Return the [X, Y] coordinate for the center point of the cell that contains the specified text.  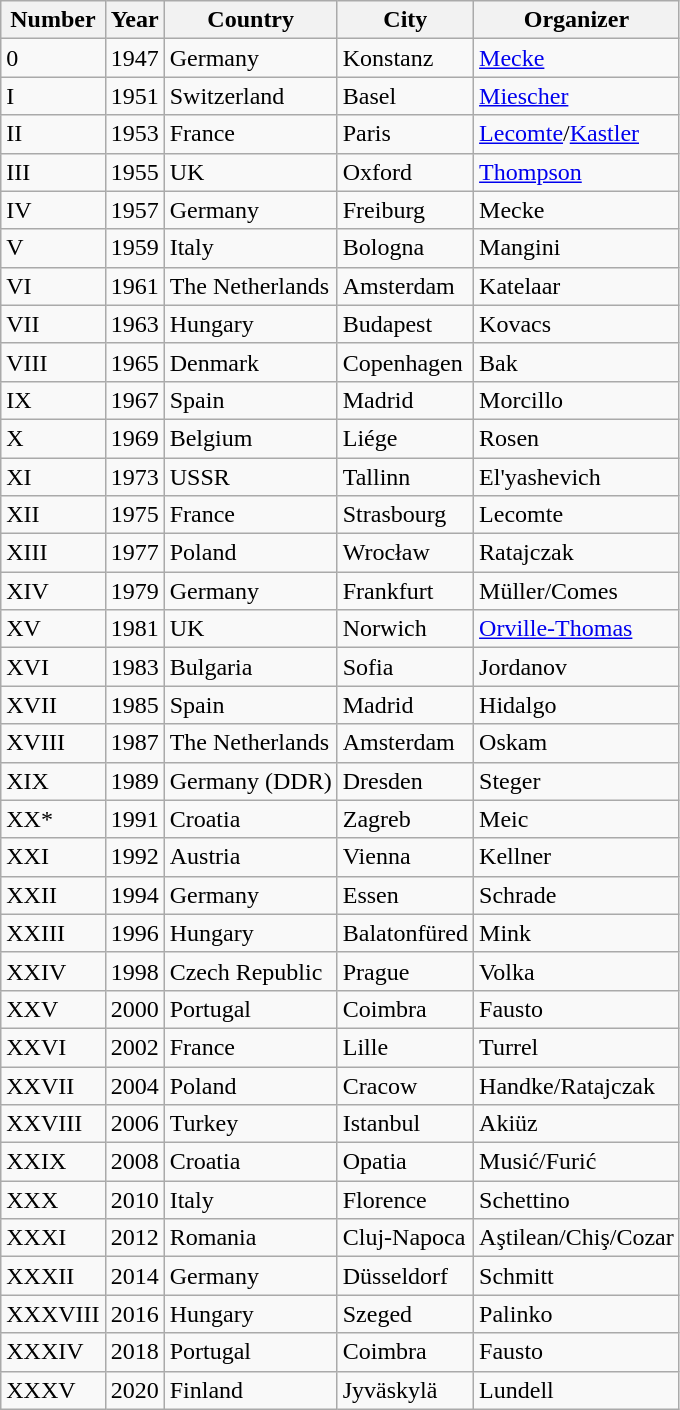
Liége [405, 438]
II [53, 134]
Schrade [577, 895]
1965 [134, 362]
XXVI [53, 1047]
Germany (DDR) [250, 781]
2000 [134, 1009]
Denmark [250, 362]
Finland [250, 1390]
Cracow [405, 1085]
1951 [134, 96]
1994 [134, 895]
XXX [53, 1200]
Switzerland [250, 96]
Country [250, 20]
Konstanz [405, 58]
Austria [250, 857]
Budapest [405, 324]
Strasbourg [405, 515]
2008 [134, 1162]
Palinko [577, 1314]
2020 [134, 1390]
Düsseldorf [405, 1276]
XX* [53, 819]
XXXIV [53, 1352]
1979 [134, 591]
Bulgaria [250, 667]
Jordanov [577, 667]
X [53, 438]
Morcillo [577, 400]
1959 [134, 248]
1957 [134, 210]
Ratajczak [577, 553]
XIII [53, 553]
Vienna [405, 857]
XXXV [53, 1390]
XXVII [53, 1085]
Miescher [577, 96]
1961 [134, 286]
2018 [134, 1352]
1953 [134, 134]
XXIX [53, 1162]
XXIV [53, 971]
Bak [577, 362]
XXIII [53, 933]
VII [53, 324]
XXXI [53, 1238]
XXVIII [53, 1124]
1947 [134, 58]
Meic [577, 819]
Opatia [405, 1162]
1981 [134, 629]
Basel [405, 96]
XXXVIII [53, 1314]
Schmitt [577, 1276]
Oxford [405, 172]
2012 [134, 1238]
XI [53, 477]
Florence [405, 1200]
1989 [134, 781]
Copenhagen [405, 362]
1998 [134, 971]
Freiburg [405, 210]
XVIII [53, 743]
III [53, 172]
XXV [53, 1009]
1991 [134, 819]
Lecomte/Kastler [577, 134]
Kovacs [577, 324]
El'yashevich [577, 477]
Norwich [405, 629]
2006 [134, 1124]
1985 [134, 705]
XVI [53, 667]
Organizer [577, 20]
Czech Republic [250, 971]
XXII [53, 895]
Zagreb [405, 819]
IV [53, 210]
Turkey [250, 1124]
1996 [134, 933]
Dresden [405, 781]
1969 [134, 438]
VIII [53, 362]
Rosen [577, 438]
1983 [134, 667]
Katelaar [577, 286]
Belgium [250, 438]
USSR [250, 477]
Prague [405, 971]
XIX [53, 781]
Hidalgo [577, 705]
1973 [134, 477]
Cluj-Napoca [405, 1238]
XIV [53, 591]
2002 [134, 1047]
2016 [134, 1314]
Szeged [405, 1314]
1963 [134, 324]
1977 [134, 553]
Oskam [577, 743]
Kellner [577, 857]
0 [53, 58]
Tallinn [405, 477]
Schettino [577, 1200]
Paris [405, 134]
Steger [577, 781]
Volka [577, 971]
Müller/Comes [577, 591]
I [53, 96]
1992 [134, 857]
Akiüz [577, 1124]
Handke/Ratajczak [577, 1085]
1975 [134, 515]
Turrel [577, 1047]
Romania [250, 1238]
VI [53, 286]
City [405, 20]
Lundell [577, 1390]
Jyväskylä [405, 1390]
Bologna [405, 248]
2014 [134, 1276]
Frankfurt [405, 591]
XV [53, 629]
1987 [134, 743]
Balatonfüred [405, 933]
2010 [134, 1200]
Aştilean/Chiş/Cozar [577, 1238]
Thompson [577, 172]
Orville-Thomas [577, 629]
Mangini [577, 248]
XXXII [53, 1276]
Sofia [405, 667]
Musić/Furić [577, 1162]
XXI [53, 857]
2004 [134, 1085]
Year [134, 20]
IX [53, 400]
Istanbul [405, 1124]
XVII [53, 705]
XII [53, 515]
Mink [577, 933]
1955 [134, 172]
1967 [134, 400]
Lille [405, 1047]
Number [53, 20]
Lecomte [577, 515]
V [53, 248]
Wrocław [405, 553]
Essen [405, 895]
